Detect which cell encompasses the target text, then output its [X, Y] center coordinate. 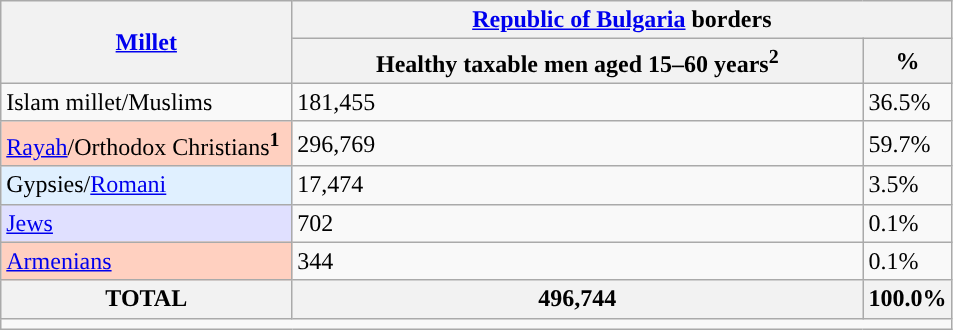
496,744 [578, 299]
36.5% [908, 102]
Republic of Bulgaria borders [622, 20]
Jews [146, 223]
296,769 [578, 144]
Rayah/Orthodox Christians1 [146, 144]
Islam millet/Muslims [146, 102]
17,474 [578, 185]
59.7% [908, 144]
3.5% [908, 185]
Millet [146, 42]
Healthy taxable men aged 15–60 years2 [578, 62]
344 [578, 261]
Armenians [146, 261]
Gypsies/Romani [146, 185]
100.0% [908, 299]
% [908, 62]
TOTAL [146, 299]
181,455 [578, 102]
702 [578, 223]
